Identify which cell holds the provided text, then report its (X, Y) central coordinate. 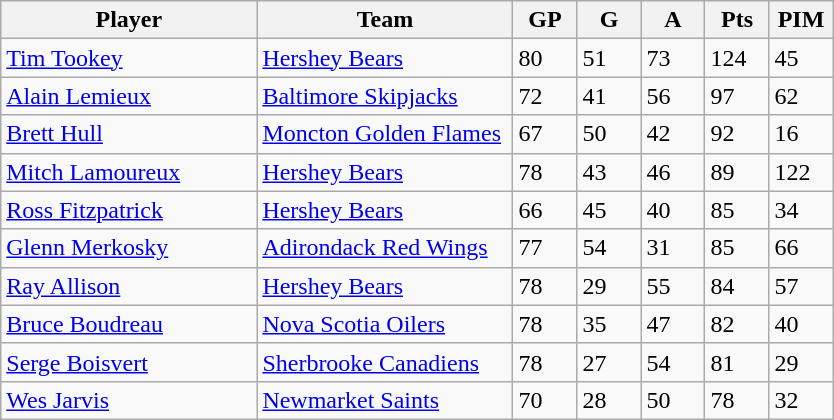
122 (801, 172)
42 (673, 134)
Newmarket Saints (385, 400)
Brett Hull (129, 134)
28 (609, 400)
73 (673, 58)
Bruce Boudreau (129, 324)
34 (801, 210)
PIM (801, 20)
81 (737, 362)
89 (737, 172)
Pts (737, 20)
Ross Fitzpatrick (129, 210)
47 (673, 324)
51 (609, 58)
Baltimore Skipjacks (385, 96)
Glenn Merkosky (129, 248)
124 (737, 58)
57 (801, 286)
62 (801, 96)
35 (609, 324)
Sherbrooke Canadiens (385, 362)
32 (801, 400)
80 (545, 58)
27 (609, 362)
92 (737, 134)
Moncton Golden Flames (385, 134)
67 (545, 134)
70 (545, 400)
16 (801, 134)
77 (545, 248)
84 (737, 286)
46 (673, 172)
Alain Lemieux (129, 96)
56 (673, 96)
31 (673, 248)
Team (385, 20)
Tim Tookey (129, 58)
Player (129, 20)
Wes Jarvis (129, 400)
Adirondack Red Wings (385, 248)
72 (545, 96)
97 (737, 96)
Mitch Lamoureux (129, 172)
43 (609, 172)
Nova Scotia Oilers (385, 324)
A (673, 20)
G (609, 20)
41 (609, 96)
55 (673, 286)
82 (737, 324)
GP (545, 20)
Ray Allison (129, 286)
Serge Boisvert (129, 362)
